Identify which cell holds the provided text, then report its [X, Y] central coordinate. 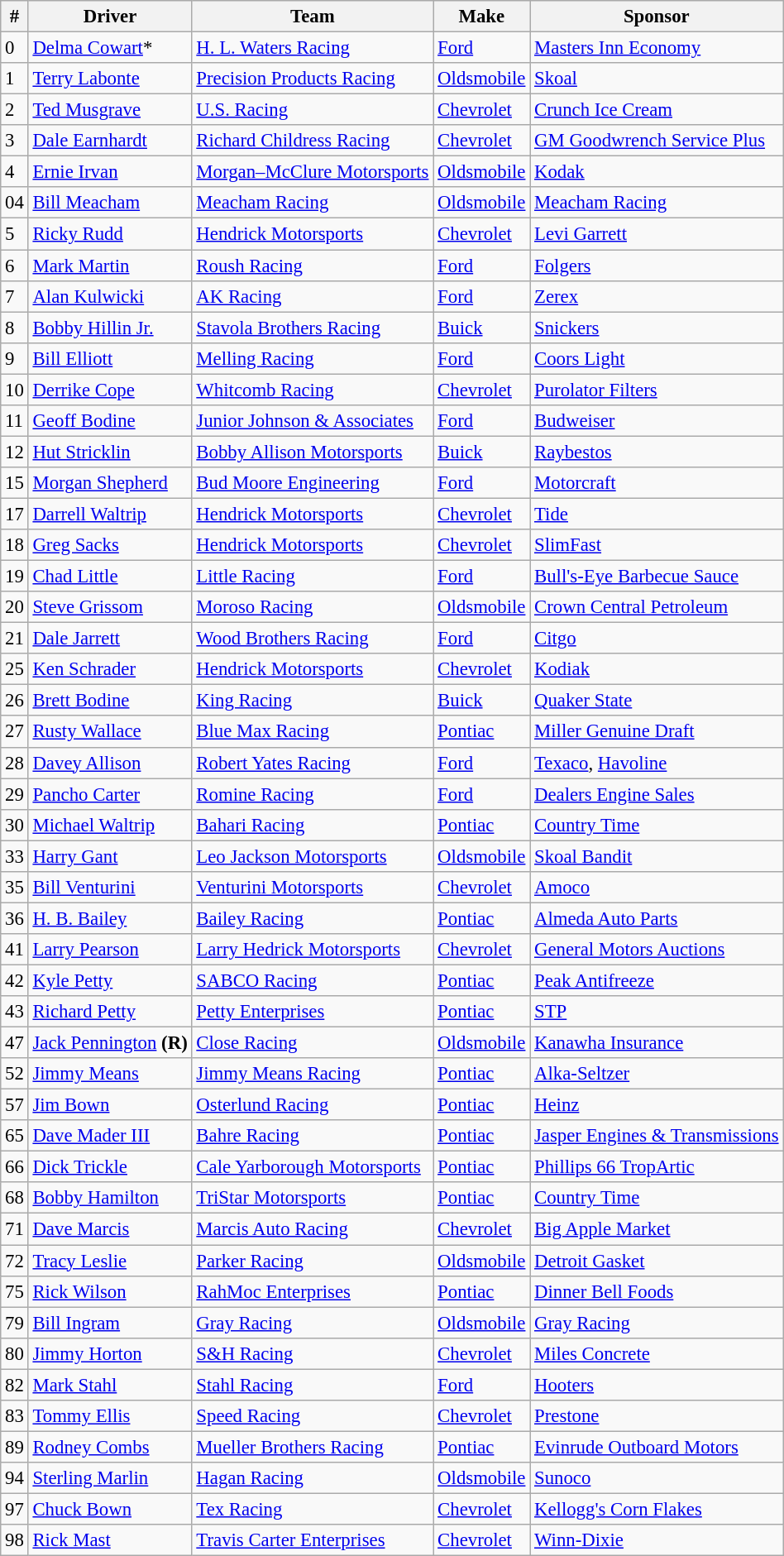
Sunoco [657, 1478]
Skoal [657, 79]
Dale Jarrett [110, 639]
Bobby Hamilton [110, 1199]
Blue Max Racing [313, 732]
Coors Light [657, 358]
25 [15, 669]
Miller Genuine Draft [657, 732]
Whitcomb Racing [313, 390]
STP [657, 1012]
5 [15, 234]
66 [15, 1167]
68 [15, 1199]
Mark Stahl [110, 1385]
AK Racing [313, 296]
Team [313, 17]
Rusty Wallace [110, 732]
Close Racing [313, 1043]
Dick Trickle [110, 1167]
Tex Racing [313, 1509]
Kodiak [657, 669]
Junior Johnson & Associates [313, 421]
Hagan Racing [313, 1478]
Budweiser [657, 421]
82 [15, 1385]
Pancho Carter [110, 794]
Stahl Racing [313, 1385]
Rick Mast [110, 1540]
Amoco [657, 888]
3 [15, 141]
Moroso Racing [313, 607]
9 [15, 358]
Folgers [657, 266]
65 [15, 1136]
Terry Labonte [110, 79]
Chad Little [110, 577]
Ernie Irvan [110, 172]
Dale Earnhardt [110, 141]
35 [15, 888]
Rodney Combs [110, 1447]
Richard Petty [110, 1012]
General Motors Auctions [657, 950]
Robert Yates Racing [313, 763]
Big Apple Market [657, 1229]
10 [15, 390]
Greg Sacks [110, 545]
Steve Grissom [110, 607]
Bud Moore Engineering [313, 483]
Sterling Marlin [110, 1478]
1 [15, 79]
Precision Products Racing [313, 79]
Motorcraft [657, 483]
Tide [657, 514]
20 [15, 607]
75 [15, 1291]
79 [15, 1323]
98 [15, 1540]
Roush Racing [313, 266]
Crown Central Petroleum [657, 607]
Quaker State [657, 701]
26 [15, 701]
Morgan–McClure Motorsports [313, 172]
19 [15, 577]
33 [15, 856]
Parker Racing [313, 1261]
GM Goodwrench Service Plus [657, 141]
Alan Kulwicki [110, 296]
Bill Meacham [110, 203]
47 [15, 1043]
17 [15, 514]
Snickers [657, 328]
King Racing [313, 701]
Derrike Cope [110, 390]
12 [15, 452]
Citgo [657, 639]
Miles Concrete [657, 1353]
Jimmy Horton [110, 1353]
Jim Bown [110, 1105]
Wood Brothers Racing [313, 639]
42 [15, 980]
Tommy Ellis [110, 1416]
97 [15, 1509]
Dealers Engine Sales [657, 794]
94 [15, 1478]
Jack Pennington (R) [110, 1043]
H. L. Waters Racing [313, 48]
Winn-Dixie [657, 1540]
Phillips 66 TropArtic [657, 1167]
27 [15, 732]
Almeda Auto Parts [657, 918]
Ricky Rudd [110, 234]
Chuck Bown [110, 1509]
Mueller Brothers Racing [313, 1447]
Kyle Petty [110, 980]
57 [15, 1105]
Kanawha Insurance [657, 1043]
6 [15, 266]
Crunch Ice Cream [657, 110]
Masters Inn Economy [657, 48]
Bailey Racing [313, 918]
30 [15, 825]
Texaco, Havoline [657, 763]
Evinrude Outboard Motors [657, 1447]
Larry Pearson [110, 950]
Melling Racing [313, 358]
Venturini Motorsports [313, 888]
Bahre Racing [313, 1136]
RahMoc Enterprises [313, 1291]
18 [15, 545]
Levi Garrett [657, 234]
89 [15, 1447]
Jimmy Means Racing [313, 1074]
# [15, 17]
Jasper Engines & Transmissions [657, 1136]
52 [15, 1074]
U.S. Racing [313, 110]
71 [15, 1229]
29 [15, 794]
SlimFast [657, 545]
Peak Antifreeze [657, 980]
Alka-Seltzer [657, 1074]
Hooters [657, 1385]
Davey Allison [110, 763]
Hut Stricklin [110, 452]
S&H Racing [313, 1353]
Sponsor [657, 17]
Skoal Bandit [657, 856]
Little Racing [313, 577]
Dave Mader III [110, 1136]
21 [15, 639]
Make [481, 17]
72 [15, 1261]
Morgan Shepherd [110, 483]
15 [15, 483]
Petty Enterprises [313, 1012]
11 [15, 421]
Bobby Allison Motorsports [313, 452]
4 [15, 172]
Marcis Auto Racing [313, 1229]
28 [15, 763]
Kodak [657, 172]
Romine Racing [313, 794]
Osterlund Racing [313, 1105]
Delma Cowart* [110, 48]
Darrell Waltrip [110, 514]
Rick Wilson [110, 1291]
Bahari Racing [313, 825]
Leo Jackson Motorsports [313, 856]
Raybestos [657, 452]
Bill Ingram [110, 1323]
Geoff Bodine [110, 421]
Kellogg's Corn Flakes [657, 1509]
Bobby Hillin Jr. [110, 328]
Brett Bodine [110, 701]
Harry Gant [110, 856]
Prestone [657, 1416]
Ken Schrader [110, 669]
Travis Carter Enterprises [313, 1540]
H. B. Bailey [110, 918]
2 [15, 110]
Stavola Brothers Racing [313, 328]
Jimmy Means [110, 1074]
83 [15, 1416]
Bull's-Eye Barbecue Sauce [657, 577]
Tracy Leslie [110, 1261]
43 [15, 1012]
Bill Venturini [110, 888]
04 [15, 203]
Michael Waltrip [110, 825]
Heinz [657, 1105]
Larry Hedrick Motorsports [313, 950]
Bill Elliott [110, 358]
8 [15, 328]
0 [15, 48]
41 [15, 950]
Detroit Gasket [657, 1261]
Richard Childress Racing [313, 141]
36 [15, 918]
Zerex [657, 296]
Driver [110, 17]
7 [15, 296]
80 [15, 1353]
Mark Martin [110, 266]
Dave Marcis [110, 1229]
Ted Musgrave [110, 110]
Speed Racing [313, 1416]
Purolator Filters [657, 390]
Dinner Bell Foods [657, 1291]
Cale Yarborough Motorsports [313, 1167]
TriStar Motorsports [313, 1199]
SABCO Racing [313, 980]
